Locate the cell with the specified text and output its (x, y) center coordinate. 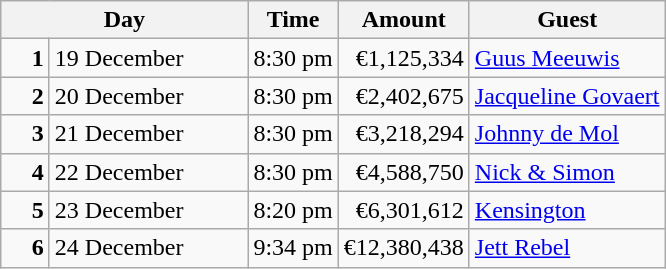
19 December (148, 58)
Jacqueline Govaert (567, 96)
€3,218,294 (404, 134)
21 December (148, 134)
€2,402,675 (404, 96)
5 (26, 210)
Day (124, 20)
€4,588,750 (404, 172)
8:20 pm (293, 210)
4 (26, 172)
24 December (148, 248)
Johnny de Mol (567, 134)
Time (293, 20)
Guest (567, 20)
€6,301,612 (404, 210)
22 December (148, 172)
1 (26, 58)
Guus Meeuwis (567, 58)
23 December (148, 210)
€12,380,438 (404, 248)
9:34 pm (293, 248)
Amount (404, 20)
Jett Rebel (567, 248)
€1,125,334 (404, 58)
20 December (148, 96)
3 (26, 134)
Nick & Simon (567, 172)
2 (26, 96)
Kensington (567, 210)
6 (26, 248)
